Return the (x, y) coordinate for the center point of the cell that contains the specified text.  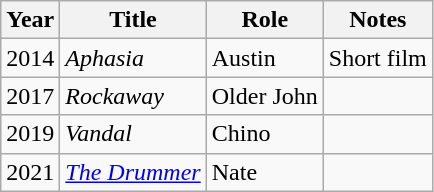
Older John (264, 96)
Rockaway (133, 96)
Notes (378, 20)
2014 (30, 58)
2021 (30, 172)
Title (133, 20)
Year (30, 20)
Aphasia (133, 58)
Vandal (133, 134)
2019 (30, 134)
Role (264, 20)
The Drummer (133, 172)
2017 (30, 96)
Austin (264, 58)
Short film (378, 58)
Nate (264, 172)
Chino (264, 134)
